Extract the [X, Y] coordinate from the center of the cell holding the provided text.  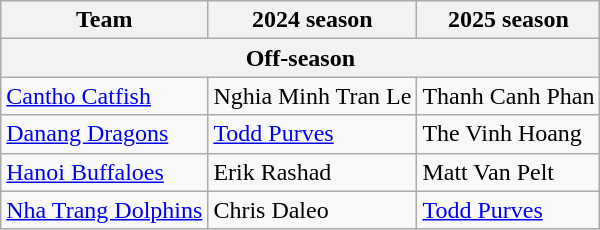
Matt Van Pelt [508, 172]
Nha Trang Dolphins [104, 210]
Erik Rashad [312, 172]
Hanoi Buffaloes [104, 172]
2024 season [312, 20]
The Vinh Hoang [508, 134]
Thanh Canh Phan [508, 96]
Team [104, 20]
Off-season [300, 58]
Danang Dragons [104, 134]
Nghia Minh Tran Le [312, 96]
2025 season [508, 20]
Chris Daleo [312, 210]
Cantho Catfish [104, 96]
